Determine the [x, y] coordinate at the center of the cell enclosing the given text.  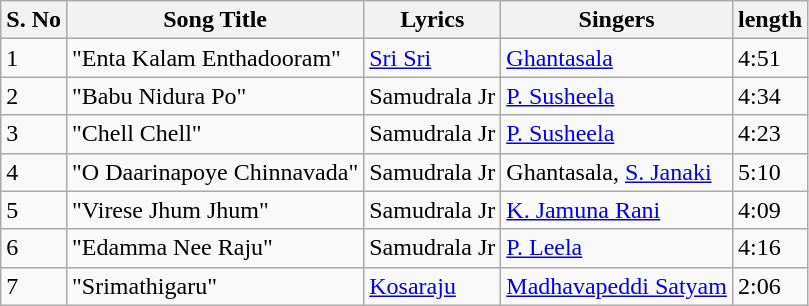
6 [34, 248]
4:51 [770, 58]
Sri Sri [432, 58]
7 [34, 286]
Ghantasala [617, 58]
S. No [34, 20]
K. Jamuna Rani [617, 210]
Ghantasala, S. Janaki [617, 172]
4 [34, 172]
4:34 [770, 96]
"Srimathigaru" [214, 286]
4:23 [770, 134]
"Enta Kalam Enthadooram" [214, 58]
1 [34, 58]
5:10 [770, 172]
2 [34, 96]
2:06 [770, 286]
"Chell Chell" [214, 134]
4:09 [770, 210]
Singers [617, 20]
3 [34, 134]
Lyrics [432, 20]
"Virese Jhum Jhum" [214, 210]
P. Leela [617, 248]
"O Daarinapoye Chinnavada" [214, 172]
length [770, 20]
Kosaraju [432, 286]
Madhavapeddi Satyam [617, 286]
"Babu Nidura Po" [214, 96]
Song Title [214, 20]
5 [34, 210]
4:16 [770, 248]
"Edamma Nee Raju" [214, 248]
